Return the (x, y) coordinate for the center point of the cell that contains the specified text.  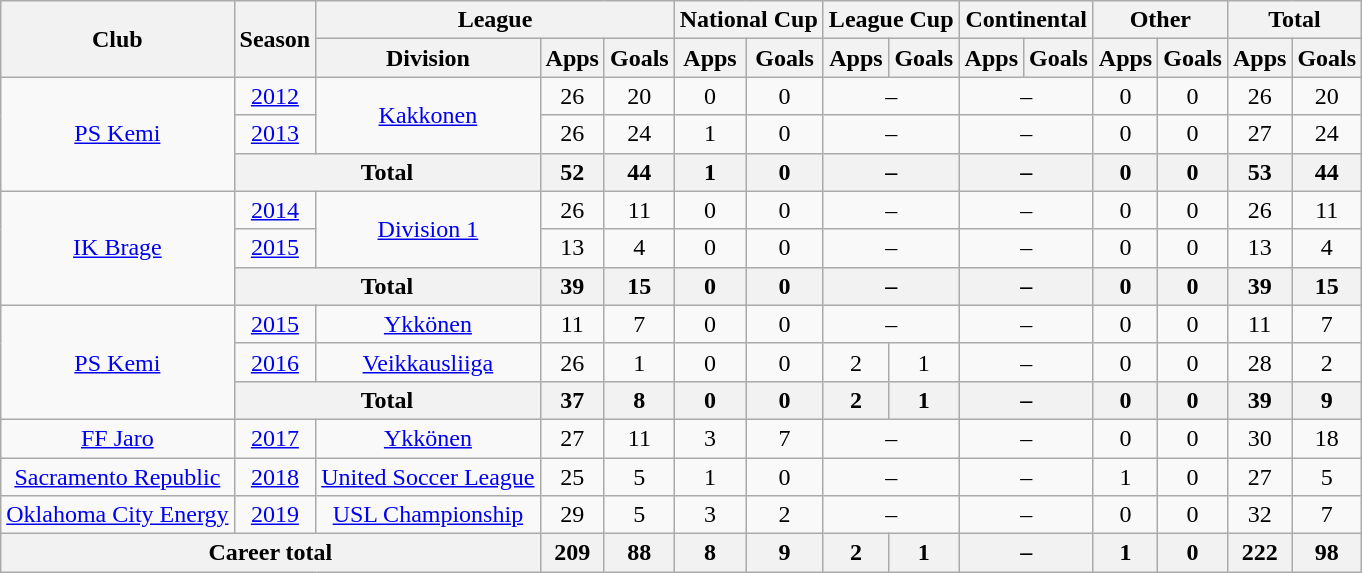
30 (1259, 438)
2014 (275, 210)
88 (639, 553)
Career total (270, 553)
222 (1259, 553)
2019 (275, 515)
League Cup (891, 20)
United Soccer League (428, 477)
Veikkausliiga (428, 362)
52 (572, 172)
2013 (275, 134)
Club (118, 39)
National Cup (748, 20)
Division (428, 58)
2012 (275, 96)
25 (572, 477)
FF Jaro (118, 438)
18 (1327, 438)
98 (1327, 553)
USL Championship (428, 515)
28 (1259, 362)
Continental (1026, 20)
Other (1160, 20)
Division 1 (428, 229)
29 (572, 515)
209 (572, 553)
League (495, 20)
Kakkonen (428, 115)
Season (275, 39)
2016 (275, 362)
2017 (275, 438)
32 (1259, 515)
2018 (275, 477)
IK Brage (118, 248)
Oklahoma City Energy (118, 515)
Sacramento Republic (118, 477)
37 (572, 400)
53 (1259, 172)
